Capture the cell that displays the provided text and extract its (x, y) central coordinate. 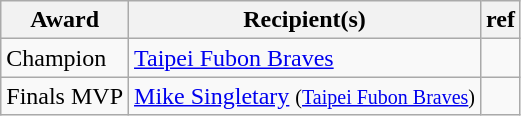
Champion (65, 58)
Mike Singletary (Taipei Fubon Braves) (305, 96)
Recipient(s) (305, 20)
Taipei Fubon Braves (305, 58)
ref (501, 20)
Finals MVP (65, 96)
Award (65, 20)
